Identify which cell holds the provided text, then report its [X, Y] central coordinate. 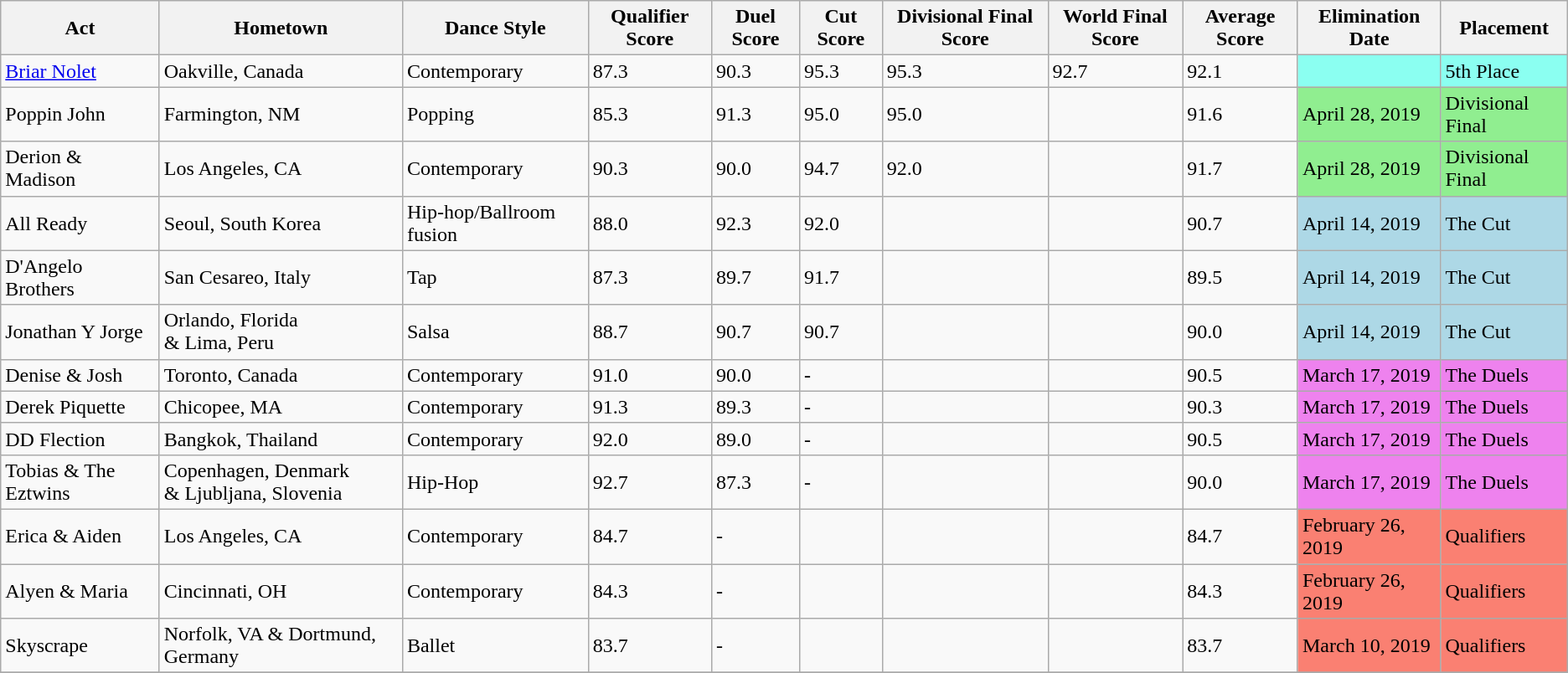
Farmington, NM [281, 114]
89.7 [756, 278]
DD Flection [80, 439]
94.7 [841, 169]
91.6 [1240, 114]
89.3 [756, 407]
Poppin John [80, 114]
Qualifier Score [650, 28]
Orlando, Florida& Lima, Peru [281, 331]
Copenhagen, Denmark& Ljubljana, Slovenia [281, 482]
D'Angelo Brothers [80, 278]
Oakville, Canada [281, 71]
Divisional Final Score [965, 28]
Alyen & Maria [80, 591]
Ballet [495, 646]
Elimination Date [1369, 28]
Dance Style [495, 28]
Hip-Hop [495, 482]
Popping [495, 114]
Placement [1504, 28]
Tobias & The Eztwins [80, 482]
88.0 [650, 223]
Toronto, Canada [281, 375]
Bangkok, Thailand [281, 439]
Cut Score [841, 28]
San Cesareo, Italy [281, 278]
5th Place [1504, 71]
Norfolk, VA & Dortmund, Germany [281, 646]
Derek Piquette [80, 407]
Erica & Aiden [80, 536]
Skyscrape [80, 646]
World Final Score [1116, 28]
85.3 [650, 114]
92.1 [1240, 71]
Cincinnati, OH [281, 591]
Seoul, South Korea [281, 223]
Derion & Madison [80, 169]
Duel Score [756, 28]
Hip-hop/Ballroom fusion [495, 223]
89.5 [1240, 278]
Salsa [495, 331]
92.3 [756, 223]
89.0 [756, 439]
Chicopee, MA [281, 407]
Average Score [1240, 28]
Jonathan Y Jorge [80, 331]
91.0 [650, 375]
Briar Nolet [80, 71]
Act [80, 28]
Hometown [281, 28]
Tap [495, 278]
Denise & Josh [80, 375]
March 10, 2019 [1369, 646]
88.7 [650, 331]
All Ready [80, 223]
